Search for the cell housing the specified text and yield its (X, Y) center coordinate. 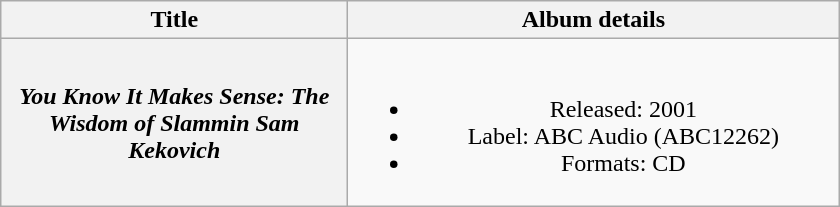
Title (174, 20)
Released: 2001Label: ABC Audio (ABC12262)Formats: CD (594, 122)
You Know It Makes Sense: The Wisdom of Slammin Sam Kekovich (174, 122)
Album details (594, 20)
